Return the (X, Y) coordinate for the center point of the cell that contains the specified text.  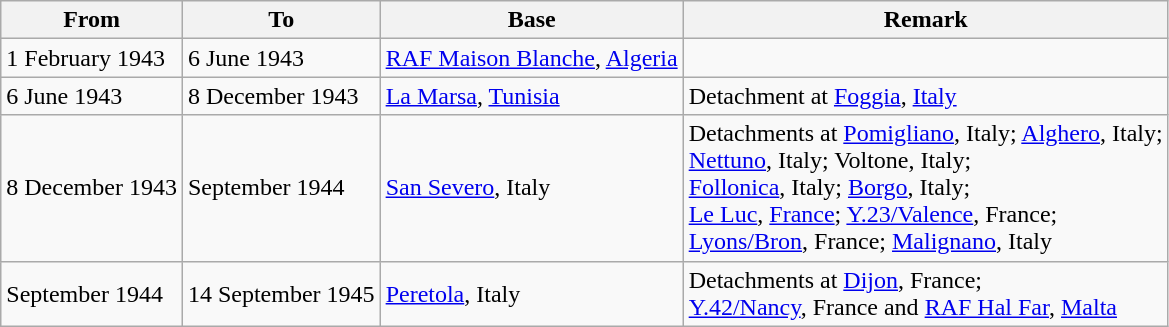
Base (532, 20)
San Severo, Italy (532, 188)
14 September 1945 (281, 294)
Remark (926, 20)
Detachments at Dijon, France;Y.42/Nancy, France and RAF Hal Far, Malta (926, 294)
From (92, 20)
1 February 1943 (92, 58)
RAF Maison Blanche, Algeria (532, 58)
La Marsa, Tunisia (532, 96)
To (281, 20)
Detachment at Foggia, Italy (926, 96)
Peretola, Italy (532, 294)
